Find where the given text appears and provide that cell's center as (X, Y) coordinate. 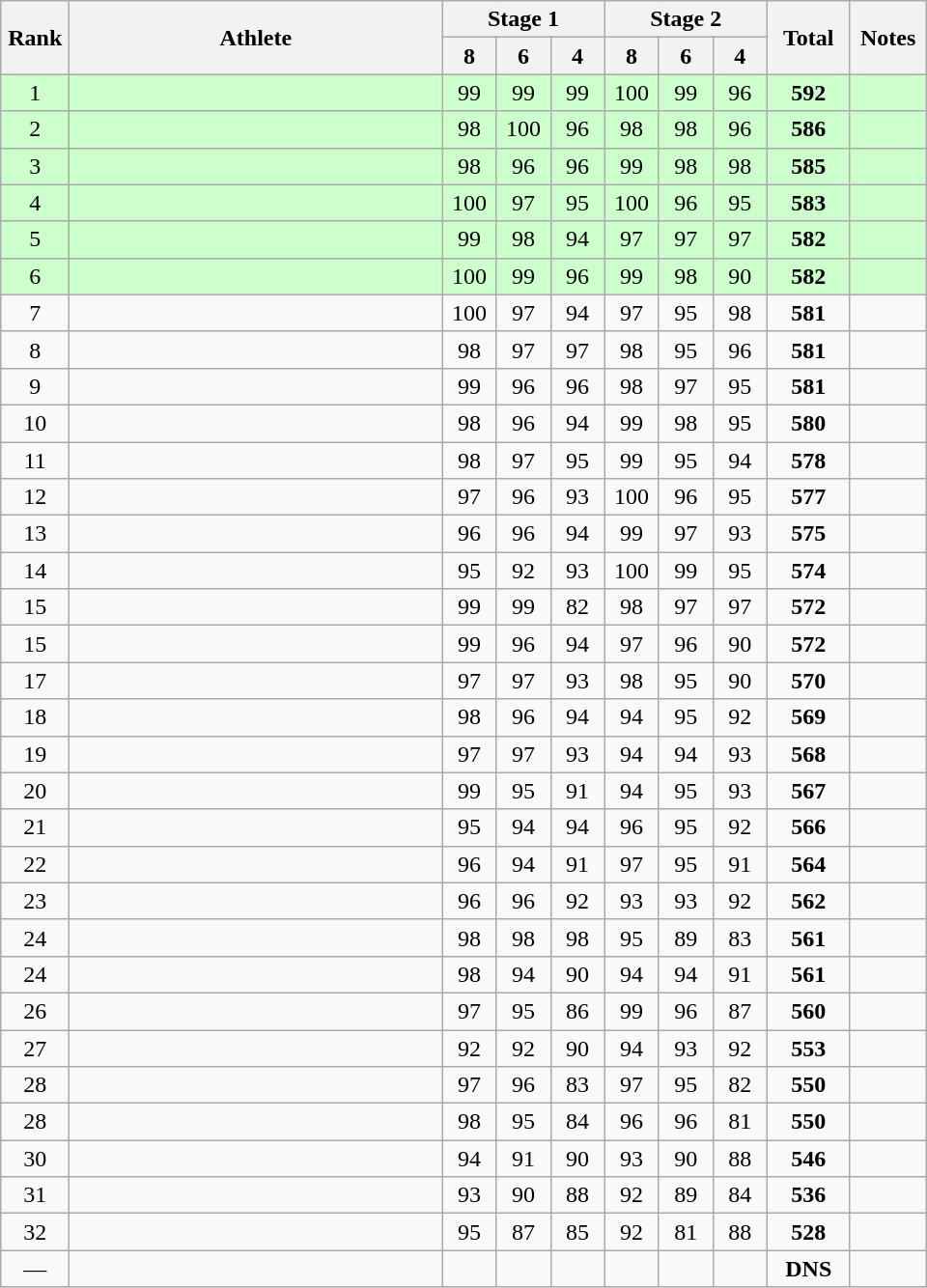
30 (35, 1159)
— (35, 1269)
20 (35, 791)
3 (35, 166)
546 (808, 1159)
26 (35, 1011)
14 (35, 571)
21 (35, 827)
569 (808, 717)
9 (35, 386)
Total (808, 38)
5 (35, 239)
10 (35, 423)
Athlete (256, 38)
23 (35, 901)
562 (808, 901)
592 (808, 93)
13 (35, 534)
Stage 1 (523, 19)
586 (808, 129)
564 (808, 864)
DNS (808, 1269)
22 (35, 864)
27 (35, 1048)
32 (35, 1232)
Stage 2 (686, 19)
2 (35, 129)
31 (35, 1195)
528 (808, 1232)
574 (808, 571)
575 (808, 534)
585 (808, 166)
560 (808, 1011)
Rank (35, 38)
18 (35, 717)
568 (808, 754)
577 (808, 497)
7 (35, 313)
580 (808, 423)
12 (35, 497)
553 (808, 1048)
536 (808, 1195)
86 (577, 1011)
578 (808, 461)
567 (808, 791)
17 (35, 681)
Notes (888, 38)
566 (808, 827)
570 (808, 681)
1 (35, 93)
583 (808, 203)
85 (577, 1232)
11 (35, 461)
19 (35, 754)
